Extract the [x, y] coordinate from the center of the cell holding the provided text.  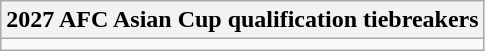
2027 AFC Asian Cup qualification tiebreakers [242, 20]
